Return (x, y) of the center of cell containing provided text 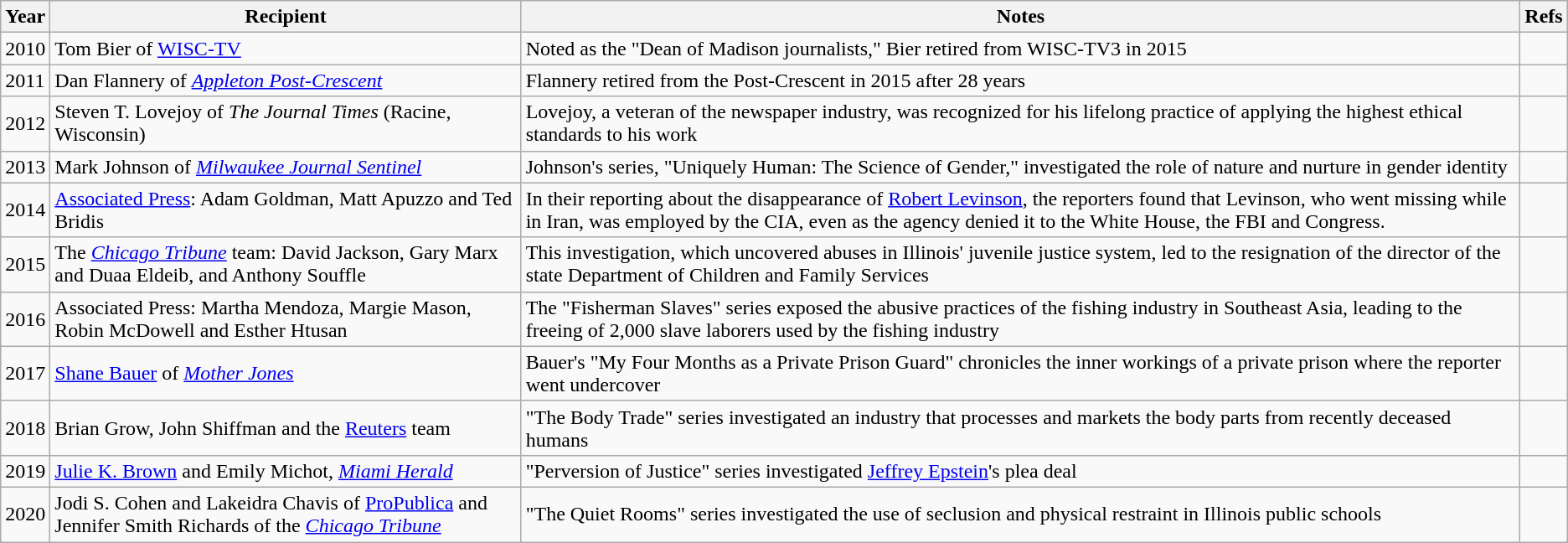
Lovejoy, a veteran of the newspaper industry, was recognized for his lifelong practice of applying the highest ethical standards to his work (1020, 124)
Bauer's "My Four Months as a Private Prison Guard" chronicles the inner workings of a private prison where the reporter went undercover (1020, 374)
2013 (25, 167)
2019 (25, 471)
Associated Press: Martha Mendoza, Margie Mason, Robin McDowell and Esther Htusan (286, 318)
Brian Grow, John Shiffman and the Reuters team (286, 427)
2015 (25, 265)
Jodi S. Cohen and Lakeidra Chavis of ProPublica and Jennifer Smith Richards of the Chicago Tribune (286, 515)
Steven T. Lovejoy of The Journal Times (Racine, Wisconsin) (286, 124)
2010 (25, 49)
"The Quiet Rooms" series investigated the use of seclusion and physical restraint in Illinois public schools (1020, 515)
Dan Flannery of Appleton Post-Crescent (286, 80)
Noted as the "Dean of Madison journalists," Bier retired from WISC-TV3 in 2015 (1020, 49)
2017 (25, 374)
Mark Johnson of Milwaukee Journal Sentinel (286, 167)
2016 (25, 318)
2011 (25, 80)
Shane Bauer of Mother Jones (286, 374)
"The Body Trade" series investigated an industry that processes and markets the body parts from recently deceased humans (1020, 427)
Flannery retired from the Post-Crescent in 2015 after 28 years (1020, 80)
2020 (25, 515)
2018 (25, 427)
Notes (1020, 17)
Julie K. Brown and Emily Michot, Miami Herald (286, 471)
Tom Bier of WISC-TV (286, 49)
Johnson's series, "Uniquely Human: The Science of Gender," investigated the role of nature and nurture in gender identity (1020, 167)
Year (25, 17)
2012 (25, 124)
"Perversion of Justice" series investigated Jeffrey Epstein's plea deal (1020, 471)
The Chicago Tribune team: David Jackson, Gary Marx and Duaa Eldeib, and Anthony Souffle (286, 265)
Refs (1544, 17)
Associated Press: Adam Goldman, Matt Apuzzo and Ted Bridis (286, 209)
Recipient (286, 17)
2014 (25, 209)
